Return (x, y) of the center of cell containing provided text 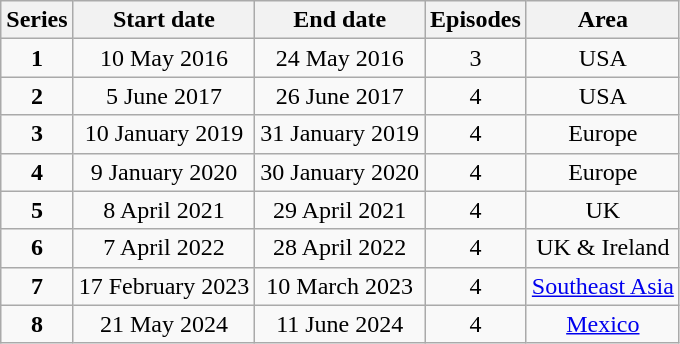
10 January 2019 (164, 134)
Start date (164, 20)
31 January 2019 (340, 134)
28 April 2022 (340, 248)
7 April 2022 (164, 248)
1 (37, 58)
8 April 2021 (164, 210)
29 April 2021 (340, 210)
24 May 2016 (340, 58)
26 June 2017 (340, 96)
17 February 2023 (164, 286)
11 June 2024 (340, 324)
UK & Ireland (602, 248)
5 June 2017 (164, 96)
6 (37, 248)
7 (37, 286)
5 (37, 210)
21 May 2024 (164, 324)
9 January 2020 (164, 172)
30 January 2020 (340, 172)
End date (340, 20)
UK (602, 210)
8 (37, 324)
2 (37, 96)
Episodes (476, 20)
10 May 2016 (164, 58)
Southeast Asia (602, 286)
Series (37, 20)
10 March 2023 (340, 286)
Area (602, 20)
Mexico (602, 324)
